Locate the cell with the specified text and output its [X, Y] center coordinate. 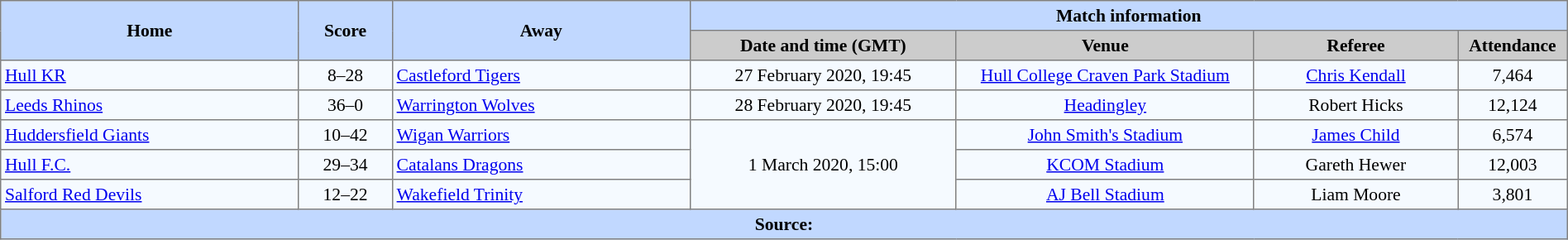
Chris Kendall [1355, 75]
Robert Hicks [1355, 105]
Wakefield Trinity [541, 194]
Referee [1355, 46]
8–28 [346, 75]
KCOM Stadium [1105, 165]
6,574 [1513, 135]
Attendance [1513, 46]
12–22 [346, 194]
Source: [784, 224]
Liam Moore [1355, 194]
Away [541, 31]
28 February 2020, 19:45 [823, 105]
Hull F.C. [150, 165]
James Child [1355, 135]
Leeds Rhinos [150, 105]
36–0 [346, 105]
3,801 [1513, 194]
Hull KR [150, 75]
Salford Red Devils [150, 194]
1 March 2020, 15:00 [823, 165]
Score [346, 31]
Headingley [1105, 105]
Huddersfield Giants [150, 135]
Catalans Dragons [541, 165]
Hull College Craven Park Stadium [1105, 75]
AJ Bell Stadium [1105, 194]
Gareth Hewer [1355, 165]
12,124 [1513, 105]
29–34 [346, 165]
Home [150, 31]
27 February 2020, 19:45 [823, 75]
Wigan Warriors [541, 135]
Date and time (GMT) [823, 46]
12,003 [1513, 165]
Warrington Wolves [541, 105]
10–42 [346, 135]
John Smith's Stadium [1105, 135]
Venue [1105, 46]
Match information [1128, 16]
Castleford Tigers [541, 75]
7,464 [1513, 75]
